Scan for the cell matching the given text and deliver its (x, y) coordinate at center. 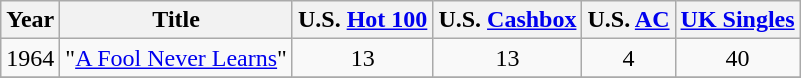
Title (176, 20)
40 (738, 58)
"A Fool Never Learns" (176, 58)
U.S. AC (628, 20)
U.S. Cashbox (508, 20)
1964 (30, 58)
U.S. Hot 100 (362, 20)
Year (30, 20)
UK Singles (738, 20)
4 (628, 58)
